Scan for the cell matching the given text and deliver its [X, Y] coordinate at center. 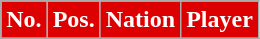
Nation [140, 20]
Pos. [74, 20]
No. [24, 20]
Player [220, 20]
